Find where the given text appears and provide that cell's center as (x, y) coordinate. 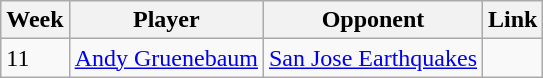
Andy Gruenebaum (166, 58)
Week (35, 20)
11 (35, 58)
Player (166, 20)
San Jose Earthquakes (372, 58)
Opponent (372, 20)
Link (513, 20)
